Identify which cell holds the provided text, then report its (x, y) central coordinate. 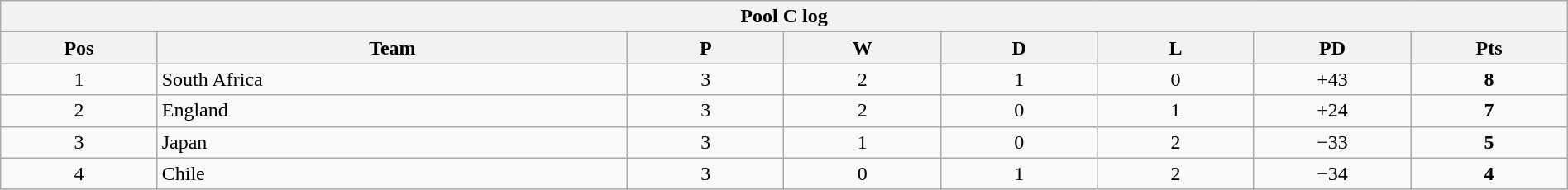
Pool C log (784, 17)
D (1019, 48)
7 (1489, 111)
+43 (1331, 79)
Japan (392, 142)
P (706, 48)
L (1176, 48)
8 (1489, 79)
Chile (392, 173)
−33 (1331, 142)
5 (1489, 142)
England (392, 111)
+24 (1331, 111)
−34 (1331, 173)
Team (392, 48)
Pts (1489, 48)
Pos (79, 48)
South Africa (392, 79)
PD (1331, 48)
W (862, 48)
